Scan for the cell matching the given text and deliver its [x, y] coordinate at center. 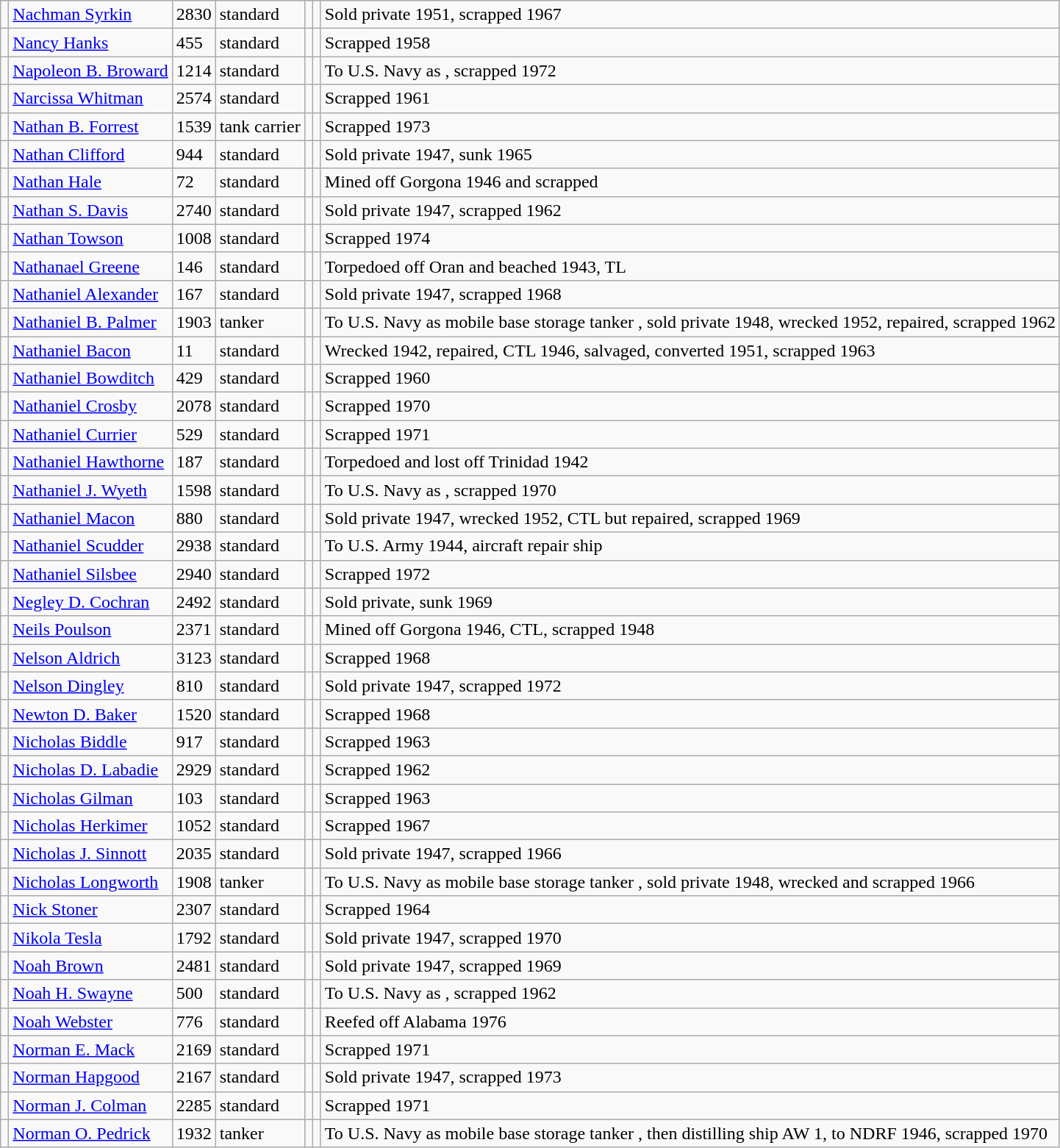
3123 [194, 658]
Sold private 1947, scrapped 1969 [690, 966]
Norman J. Colman [90, 1105]
2078 [194, 406]
2929 [194, 769]
Noah H. Swayne [90, 994]
500 [194, 994]
Torpedoed off Oran and beached 1943, TL [690, 266]
Scrapped 1972 [690, 574]
Nelson Dingley [90, 686]
944 [194, 154]
Norman E. Mack [90, 1050]
Nelson Aldrich [90, 658]
Scrapped 1964 [690, 910]
Newton D. Baker [90, 714]
880 [194, 518]
1520 [194, 714]
Scrapped 1958 [690, 43]
Napoleon B. Broward [90, 71]
776 [194, 1022]
Scrapped 1974 [690, 238]
Nachman Syrkin [90, 15]
Scrapped 1970 [690, 406]
Nathaniel Hawthorne [90, 462]
187 [194, 462]
2940 [194, 574]
Narcissa Whitman [90, 98]
To U.S. Navy as mobile base storage tanker , sold private 1948, wrecked and scrapped 1966 [690, 882]
Nathaniel Silsbee [90, 574]
Sold private 1951, scrapped 1967 [690, 15]
Scrapped 1973 [690, 126]
Sold private 1947, scrapped 1972 [690, 686]
Negley D. Cochran [90, 602]
Nicholas Biddle [90, 742]
529 [194, 434]
146 [194, 266]
Mined off Gorgona 1946, CTL, scrapped 1948 [690, 630]
To U.S. Navy as mobile base storage tanker , sold private 1948, wrecked 1952, repaired, scrapped 1962 [690, 322]
To U.S. Navy as , scrapped 1972 [690, 71]
tank carrier [260, 126]
2167 [194, 1077]
810 [194, 686]
Norman O. Pedrick [90, 1133]
1598 [194, 490]
Nicholas D. Labadie [90, 769]
Mined off Gorgona 1946 and scrapped [690, 182]
Nathan Towson [90, 238]
2830 [194, 15]
1908 [194, 882]
Sold private 1947, scrapped 1970 [690, 938]
Scrapped 1967 [690, 826]
Nathaniel J. Wyeth [90, 490]
Sold private 1947, wrecked 1952, CTL but repaired, scrapped 1969 [690, 518]
Wrecked 1942, repaired, CTL 1946, salvaged, converted 1951, scrapped 1963 [690, 351]
To U.S. Navy as , scrapped 1962 [690, 994]
1008 [194, 238]
To U.S. Army 1944, aircraft repair ship [690, 546]
Nikola Tesla [90, 938]
Nancy Hanks [90, 43]
Sold private, sunk 1969 [690, 602]
Nick Stoner [90, 910]
167 [194, 294]
103 [194, 797]
Nathan B. Forrest [90, 126]
2492 [194, 602]
1539 [194, 126]
Sold private 1947, scrapped 1962 [690, 210]
Reefed off Alabama 1976 [690, 1022]
Scrapped 1961 [690, 98]
Scrapped 1960 [690, 379]
1052 [194, 826]
Torpedoed and lost off Trinidad 1942 [690, 462]
2574 [194, 98]
Nathaniel Bacon [90, 351]
2938 [194, 546]
1792 [194, 938]
1214 [194, 71]
Sold private 1947, scrapped 1966 [690, 854]
Nathaniel Alexander [90, 294]
Nathaniel Macon [90, 518]
Norman Hapgood [90, 1077]
Nicholas Longworth [90, 882]
Nathan S. Davis [90, 210]
Sold private 1947, scrapped 1973 [690, 1077]
1932 [194, 1133]
2740 [194, 210]
Nathanael Greene [90, 266]
2371 [194, 630]
Scrapped 1962 [690, 769]
Neils Poulson [90, 630]
917 [194, 742]
To U.S. Navy as , scrapped 1970 [690, 490]
Nathaniel B. Palmer [90, 322]
Noah Webster [90, 1022]
2035 [194, 854]
Nathaniel Currier [90, 434]
2169 [194, 1050]
Nathaniel Scudder [90, 546]
Nathaniel Bowditch [90, 379]
Sold private 1947, sunk 1965 [690, 154]
2285 [194, 1105]
To U.S. Navy as mobile base storage tanker , then distilling ship AW 1, to NDRF 1946, scrapped 1970 [690, 1133]
455 [194, 43]
11 [194, 351]
Nicholas Gilman [90, 797]
Nicholas Herkimer [90, 826]
Sold private 1947, scrapped 1968 [690, 294]
Noah Brown [90, 966]
429 [194, 379]
2307 [194, 910]
Nathan Hale [90, 182]
72 [194, 182]
Nathan Clifford [90, 154]
Nicholas J. Sinnott [90, 854]
1903 [194, 322]
Nathaniel Crosby [90, 406]
2481 [194, 966]
